Output the (X, Y) coordinate of the center of the cell containing the given text.  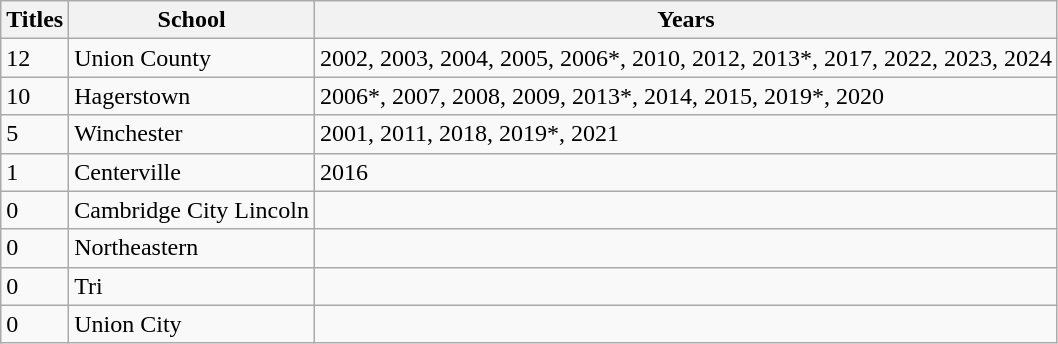
2016 (686, 172)
Years (686, 20)
5 (35, 134)
Centerville (192, 172)
Tri (192, 286)
School (192, 20)
12 (35, 58)
2002, 2003, 2004, 2005, 2006*, 2010, 2012, 2013*, 2017, 2022, 2023, 2024 (686, 58)
Hagerstown (192, 96)
Northeastern (192, 248)
1 (35, 172)
Cambridge City Lincoln (192, 210)
2001, 2011, 2018, 2019*, 2021 (686, 134)
Union County (192, 58)
10 (35, 96)
Winchester (192, 134)
2006*, 2007, 2008, 2009, 2013*, 2014, 2015, 2019*, 2020 (686, 96)
Titles (35, 20)
Union City (192, 324)
